Search for the cell housing the specified text and yield its [X, Y] center coordinate. 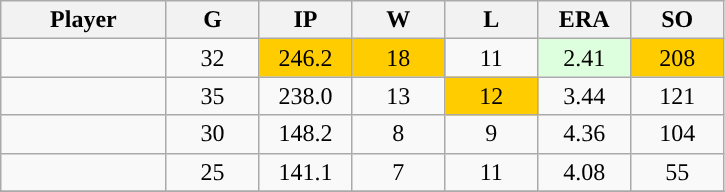
G [212, 20]
55 [678, 172]
13 [398, 96]
SO [678, 20]
IP [306, 20]
4.36 [584, 134]
238.0 [306, 96]
4.08 [584, 172]
9 [492, 134]
W [398, 20]
35 [212, 96]
12 [492, 96]
L [492, 20]
30 [212, 134]
ERA [584, 20]
8 [398, 134]
25 [212, 172]
Player [84, 20]
121 [678, 96]
141.1 [306, 172]
246.2 [306, 58]
7 [398, 172]
3.44 [584, 96]
208 [678, 58]
148.2 [306, 134]
32 [212, 58]
18 [398, 58]
104 [678, 134]
2.41 [584, 58]
